Provide the [x, y] coordinate of the cell's center where the given text is located.  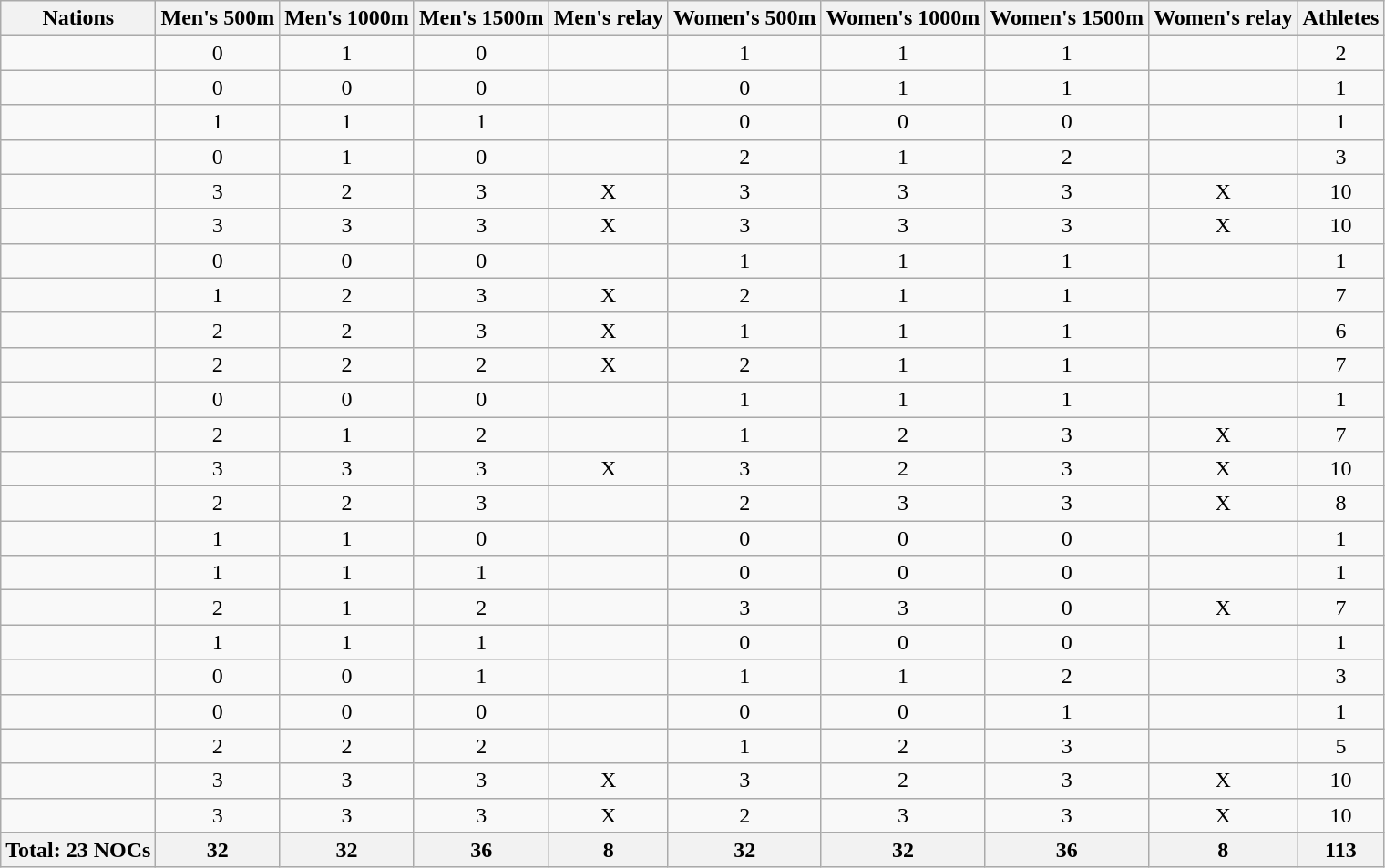
6 [1341, 330]
Men's 1000m [347, 18]
Athletes [1341, 18]
Nations [78, 18]
Total: 23 NOCs [78, 850]
Women's 500m [744, 18]
Men's 500m [218, 18]
5 [1341, 746]
Women's 1000m [903, 18]
Men's 1500m [481, 18]
Women's 1500m [1067, 18]
Men's relay [609, 18]
Women's relay [1223, 18]
113 [1341, 850]
